Search for the cell housing the specified text and yield its (x, y) center coordinate. 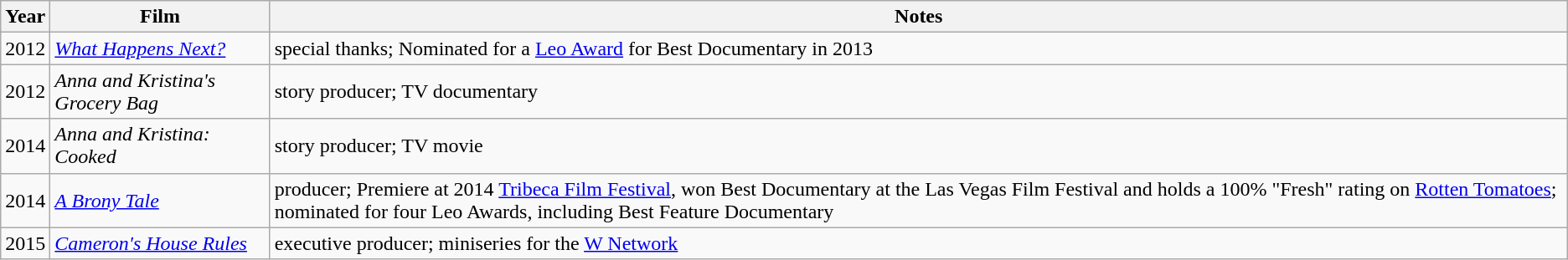
special thanks; Nominated for a Leo Award for Best Documentary in 2013 (918, 48)
Year (25, 17)
Notes (918, 17)
story producer; TV movie (918, 145)
A Brony Tale (160, 201)
Anna and Kristina: Cooked (160, 145)
Film (160, 17)
Anna and Kristina's Grocery Bag (160, 92)
Cameron's House Rules (160, 243)
2015 (25, 243)
executive producer; miniseries for the W Network (918, 243)
What Happens Next? (160, 48)
story producer; TV documentary (918, 92)
